Detect which cell encompasses the target text, then output its [x, y] center coordinate. 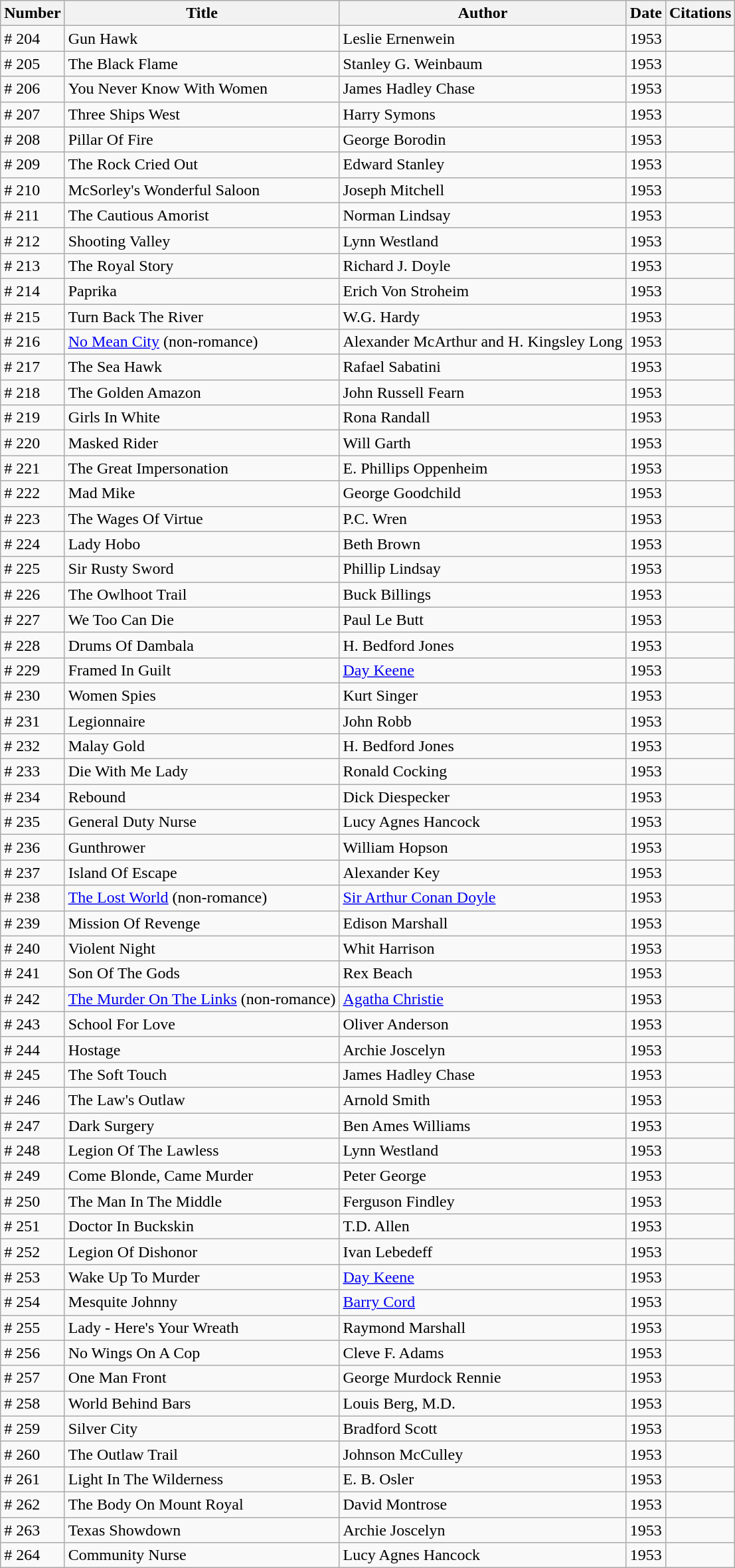
# 245 [33, 1075]
# 211 [33, 215]
Erich Von Stroheim [483, 291]
# 216 [33, 342]
Dark Surgery [202, 1126]
The Sea Hawk [202, 367]
# 215 [33, 317]
World Behind Bars [202, 1403]
Leslie Ernenwein [483, 39]
Three Ships West [202, 114]
# 248 [33, 1151]
The Great Impersonation [202, 468]
The Soft Touch [202, 1075]
Mad Mike [202, 493]
Rex Beach [483, 974]
William Hopson [483, 847]
# 264 [33, 1555]
Lady - Here's Your Wreath [202, 1328]
# 259 [33, 1429]
# 263 [33, 1529]
# 206 [33, 89]
# 247 [33, 1126]
# 208 [33, 139]
# 222 [33, 493]
Richard J. Doyle [483, 266]
# 244 [33, 1049]
# 255 [33, 1328]
# 204 [33, 39]
Gun Hawk [202, 39]
# 250 [33, 1201]
Alexander McArthur and H. Kingsley Long [483, 342]
# 232 [33, 746]
Whit Harrison [483, 948]
# 236 [33, 847]
# 237 [33, 873]
George Goodchild [483, 493]
The Wages Of Virtue [202, 519]
Peter George [483, 1176]
P.C. Wren [483, 519]
Number [33, 13]
Paprika [202, 291]
Title [202, 13]
# 256 [33, 1353]
Rona Randall [483, 418]
Sir Arthur Conan Doyle [483, 898]
Alexander Key [483, 873]
Girls In White [202, 418]
Joseph Mitchell [483, 190]
# 225 [33, 569]
# 249 [33, 1176]
Die With Me Lady [202, 772]
Texas Showdown [202, 1529]
# 228 [33, 645]
Harry Symons [483, 114]
Oliver Anderson [483, 1024]
Bradford Scott [483, 1429]
General Duty Nurse [202, 822]
Light In The Wilderness [202, 1479]
# 205 [33, 64]
Come Blonde, Came Murder [202, 1176]
# 214 [33, 291]
# 213 [33, 266]
Author [483, 13]
# 210 [33, 190]
# 243 [33, 1024]
Drums Of Dambala [202, 645]
# 219 [33, 418]
Wake Up To Murder [202, 1277]
# 261 [33, 1479]
# 212 [33, 240]
George Murdock Rennie [483, 1378]
Pillar Of Fire [202, 139]
# 260 [33, 1454]
# 253 [33, 1277]
Shooting Valley [202, 240]
Ivan Lebedeff [483, 1252]
E. Phillips Oppenheim [483, 468]
# 207 [33, 114]
Edward Stanley [483, 165]
Community Nurse [202, 1555]
# 257 [33, 1378]
# 251 [33, 1227]
# 226 [33, 594]
Agatha Christie [483, 999]
# 252 [33, 1252]
Legionnaire [202, 721]
Beth Brown [483, 544]
Norman Lindsay [483, 215]
# 223 [33, 519]
No Mean City (non-romance) [202, 342]
The Body On Mount Royal [202, 1504]
# 254 [33, 1302]
Gunthrower [202, 847]
Edison Marshall [483, 923]
One Man Front [202, 1378]
Son Of The Gods [202, 974]
Mission Of Revenge [202, 923]
Violent Night [202, 948]
Date [645, 13]
Ronald Cocking [483, 772]
Citations [700, 13]
# 240 [33, 948]
# 258 [33, 1403]
Ferguson Findley [483, 1201]
You Never Know With Women [202, 89]
# 234 [33, 797]
The Lost World (non-romance) [202, 898]
# 227 [33, 620]
The Law's Outlaw [202, 1100]
W.G. Hardy [483, 317]
Island Of Escape [202, 873]
Sir Rusty Sword [202, 569]
T.D. Allen [483, 1227]
The Rock Cried Out [202, 165]
Legion Of Dishonor [202, 1252]
# 218 [33, 392]
Phillip Lindsay [483, 569]
# 246 [33, 1100]
Mesquite Johnny [202, 1302]
# 217 [33, 367]
Ben Ames Williams [483, 1126]
Buck Billings [483, 594]
McSorley's Wonderful Saloon [202, 190]
# 221 [33, 468]
Stanley G. Weinbaum [483, 64]
Masked Rider [202, 443]
Silver City [202, 1429]
Legion Of The Lawless [202, 1151]
Women Spies [202, 695]
Lady Hobo [202, 544]
Dick Diespecker [483, 797]
Arnold Smith [483, 1100]
# 229 [33, 670]
The Royal Story [202, 266]
The Murder On The Links (non-romance) [202, 999]
Doctor In Buckskin [202, 1227]
Paul Le Butt [483, 620]
# 220 [33, 443]
Framed In Guilt [202, 670]
Barry Cord [483, 1302]
The Golden Amazon [202, 392]
The Man In The Middle [202, 1201]
We Too Can Die [202, 620]
# 231 [33, 721]
David Montrose [483, 1504]
# 242 [33, 999]
The Black Flame [202, 64]
Raymond Marshall [483, 1328]
Cleve F. Adams [483, 1353]
Rebound [202, 797]
Hostage [202, 1049]
# 233 [33, 772]
Malay Gold [202, 746]
School For Love [202, 1024]
Louis Berg, M.D. [483, 1403]
# 239 [33, 923]
No Wings On A Cop [202, 1353]
# 235 [33, 822]
Will Garth [483, 443]
# 224 [33, 544]
Johnson McCulley [483, 1454]
John Russell Fearn [483, 392]
# 241 [33, 974]
Turn Back The River [202, 317]
# 262 [33, 1504]
Kurt Singer [483, 695]
# 238 [33, 898]
E. B. Osler [483, 1479]
John Robb [483, 721]
The Outlaw Trail [202, 1454]
# 209 [33, 165]
The Cautious Amorist [202, 215]
The Owlhoot Trail [202, 594]
Rafael Sabatini [483, 367]
# 230 [33, 695]
George Borodin [483, 139]
